Pinpoint the cell where the given text exists, returning its (X, Y) midpoint coordinate. 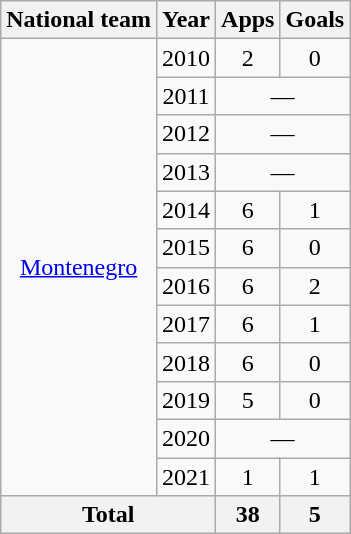
2014 (186, 210)
2021 (186, 477)
38 (248, 515)
2017 (186, 324)
National team (79, 20)
Total (108, 515)
2012 (186, 134)
Apps (248, 20)
2013 (186, 172)
Goals (315, 20)
Year (186, 20)
2015 (186, 248)
2020 (186, 438)
2016 (186, 286)
Montenegro (79, 268)
2019 (186, 400)
2018 (186, 362)
2010 (186, 58)
2011 (186, 96)
